Extract the [X, Y] coordinate from the center of the cell holding the provided text.  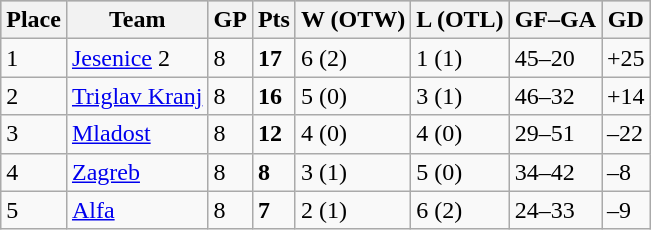
17 [274, 58]
–9 [626, 210]
GD [626, 20]
4 [34, 172]
3 [34, 134]
7 [274, 210]
Jesenice 2 [137, 58]
5 [34, 210]
45–20 [555, 58]
GP [230, 20]
1 [34, 58]
1 (1) [460, 58]
2 [34, 96]
24–33 [555, 210]
GF–GA [555, 20]
W (OTW) [352, 20]
–22 [626, 134]
Zagreb [137, 172]
+14 [626, 96]
Mladost [137, 134]
34–42 [555, 172]
L (OTL) [460, 20]
Pts [274, 20]
Alfa [137, 210]
29–51 [555, 134]
Team [137, 20]
–8 [626, 172]
Triglav Kranj [137, 96]
46–32 [555, 96]
12 [274, 134]
Place [34, 20]
2 (1) [352, 210]
+25 [626, 58]
16 [274, 96]
